Determine the [x, y] coordinate at the center of the cell enclosing the given text.  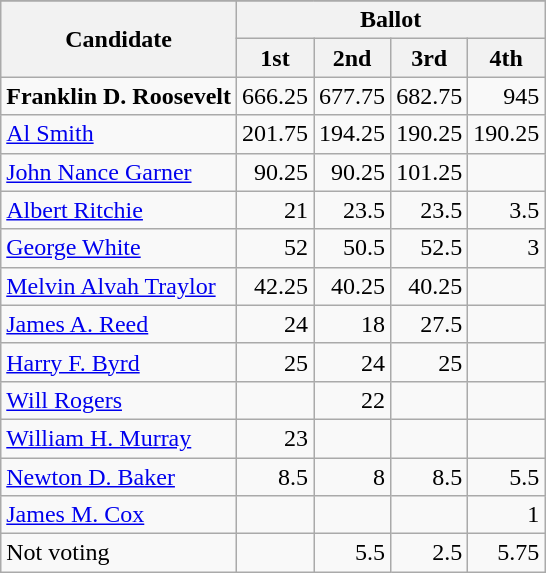
101.25 [430, 172]
4th [506, 58]
Al Smith [119, 134]
John Nance Garner [119, 172]
3rd [430, 58]
3 [506, 248]
682.75 [430, 96]
Albert Ritchie [119, 210]
8 [352, 477]
201.75 [274, 134]
945 [506, 96]
Newton D. Baker [119, 477]
George White [119, 248]
Candidate [119, 39]
194.25 [352, 134]
William H. Murray [119, 438]
James A. Reed [119, 324]
42.25 [274, 286]
50.5 [352, 248]
Not voting [119, 553]
2nd [352, 58]
Harry F. Byrd [119, 362]
52 [274, 248]
2.5 [430, 553]
1 [506, 515]
Melvin Alvah Traylor [119, 286]
23 [274, 438]
1st [274, 58]
27.5 [430, 324]
Ballot [390, 20]
5.75 [506, 553]
21 [274, 210]
Franklin D. Roosevelt [119, 96]
22 [352, 400]
666.25 [274, 96]
677.75 [352, 96]
3.5 [506, 210]
James M. Cox [119, 515]
Will Rogers [119, 400]
18 [352, 324]
52.5 [430, 248]
